Search for the cell housing the specified text and yield its (x, y) center coordinate. 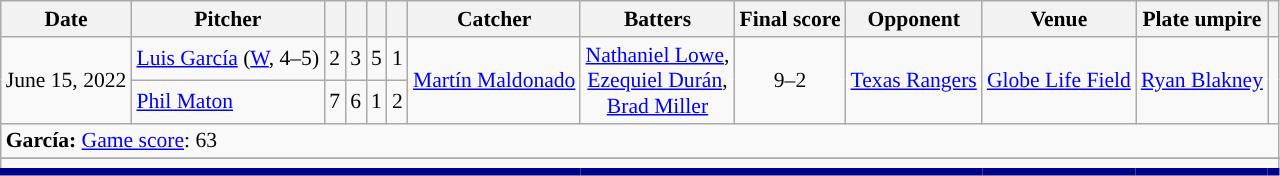
5 (376, 58)
Martín Maldonado (494, 80)
Texas Rangers (914, 80)
Final score (790, 19)
Pitcher (228, 19)
Ryan Blakney (1202, 80)
Phil Maton (228, 102)
Venue (1059, 19)
Catcher (494, 19)
Globe Life Field (1059, 80)
9–2 (790, 80)
Batters (657, 19)
June 15, 2022 (66, 80)
Luis García (W, 4–5) (228, 58)
6 (356, 102)
Opponent (914, 19)
Plate umpire (1202, 19)
Date (66, 19)
García: Game score: 63 (640, 141)
Nathaniel Lowe, Ezequiel Durán, Brad Miller (657, 80)
3 (356, 58)
7 (334, 102)
